Find where the given text appears and provide that cell's center as (X, Y) coordinate. 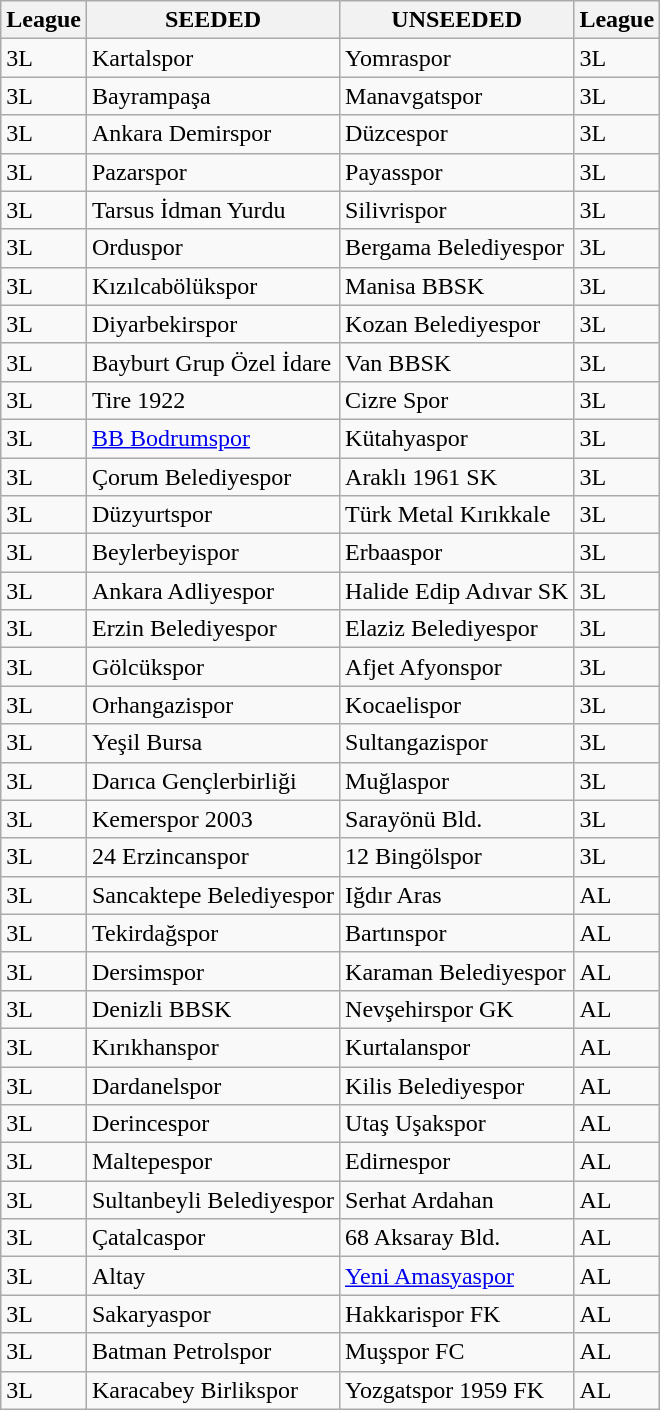
Muğlaspor (457, 781)
Ankara Adliyespor (212, 591)
Sultangazispor (457, 743)
Manisa BBSK (457, 286)
UNSEEDED (457, 20)
Altay (212, 1276)
Tarsus İdman Yurdu (212, 210)
BB Bodrumspor (212, 438)
Halide Edip Adıvar SK (457, 591)
Cizre Spor (457, 400)
Elaziz Belediyespor (457, 629)
24 Erzincanspor (212, 857)
Erzin Belediyespor (212, 629)
Gölcükspor (212, 667)
Kartalspor (212, 58)
68 Aksaray Bld. (457, 1238)
Sarayönü Bld. (457, 819)
Utaş Uşakspor (457, 1124)
Diyarbekirspor (212, 324)
Bartınspor (457, 933)
Kurtalanspor (457, 1047)
Muşspor FC (457, 1352)
Darıca Gençlerbirliği (212, 781)
Çorum Belediyespor (212, 477)
Pazarspor (212, 172)
Orduspor (212, 248)
Düzcespor (457, 134)
Yeni Amasyaspor (457, 1276)
Kütahyaspor (457, 438)
Dardanelspor (212, 1085)
Düzyurtspor (212, 515)
Tire 1922 (212, 400)
Yeşil Bursa (212, 743)
12 Bingölspor (457, 857)
Serhat Ardahan (457, 1200)
Batman Petrolspor (212, 1352)
Iğdır Aras (457, 895)
Beylerbeyispor (212, 553)
Dersimspor (212, 971)
Afjet Afyonspor (457, 667)
Payasspor (457, 172)
Silivrispor (457, 210)
Kemerspor 2003 (212, 819)
Kızılcabölükspor (212, 286)
Kırıkhanspor (212, 1047)
Denizli BBSK (212, 1009)
Bergama Belediyespor (457, 248)
Maltepespor (212, 1162)
Yozgatspor 1959 FK (457, 1390)
Hakkarispor FK (457, 1314)
Manavgatspor (457, 96)
Karaman Belediyespor (457, 971)
Nevşehirspor GK (457, 1009)
Kozan Belediyespor (457, 324)
Tekirdağspor (212, 933)
Orhangazispor (212, 705)
Edirnespor (457, 1162)
Sultanbeyli Belediyespor (212, 1200)
Van BBSK (457, 362)
Bayrampaşa (212, 96)
Türk Metal Kırıkkale (457, 515)
Çatalcaspor (212, 1238)
Bayburt Grup Özel İdare (212, 362)
Erbaaspor (457, 553)
Kocaelispor (457, 705)
Derincespor (212, 1124)
SEEDED (212, 20)
Sancaktepe Belediyespor (212, 895)
Araklı 1961 SK (457, 477)
Yomraspor (457, 58)
Kilis Belediyespor (457, 1085)
Ankara Demirspor (212, 134)
Karacabey Birlikspor (212, 1390)
Sakaryaspor (212, 1314)
